Search for the cell housing the specified text and yield its [X, Y] center coordinate. 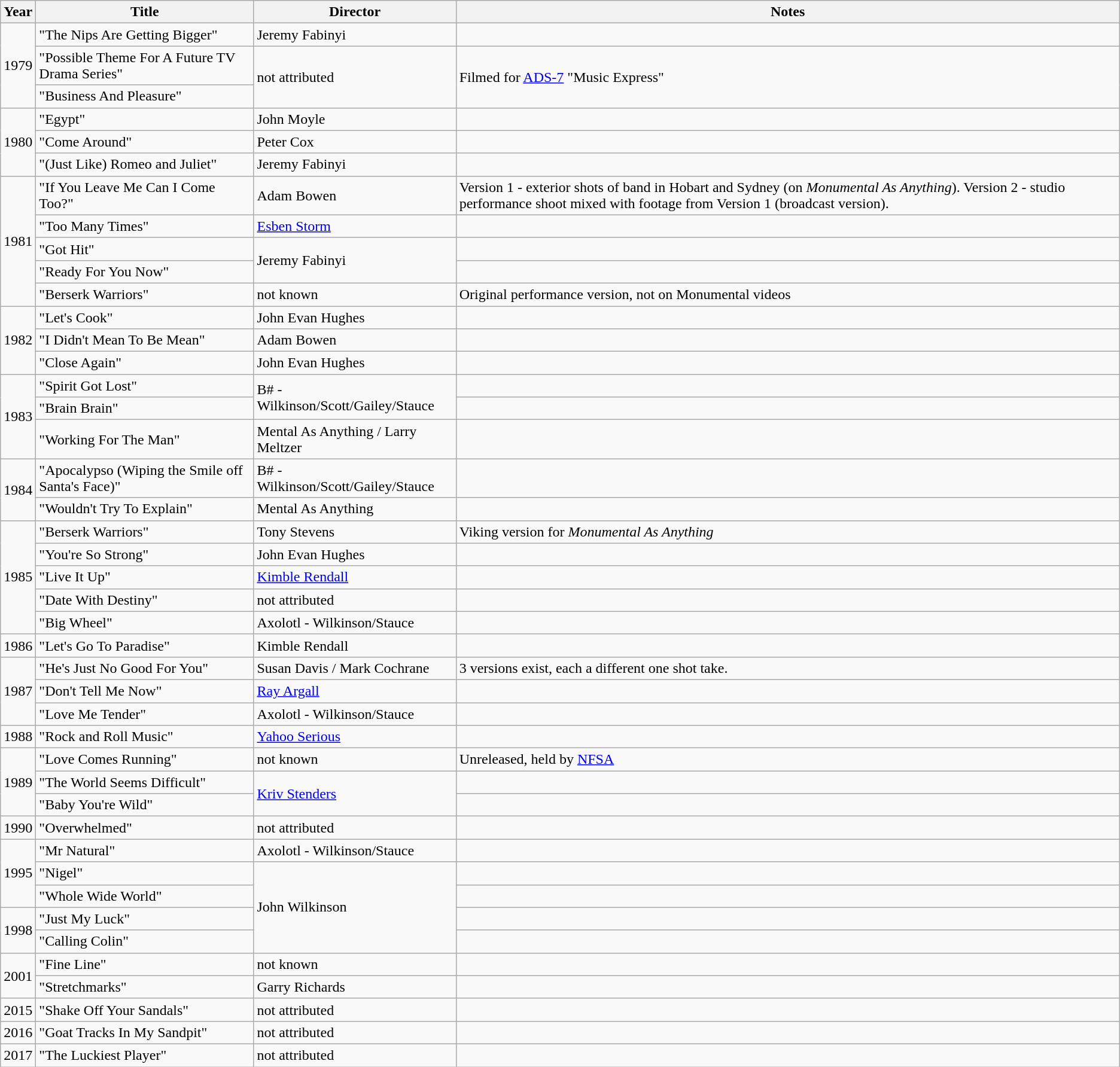
"Ready For You Now" [145, 272]
Director [355, 12]
"Let's Go To Paradise" [145, 645]
1984 [18, 489]
"Love Me Tender" [145, 714]
"Love Comes Running" [145, 760]
"Spirit Got Lost" [145, 386]
1990 [18, 828]
Kriv Stenders [355, 794]
1988 [18, 737]
Mental As Anything / Larry Meltzer [355, 439]
"Big Wheel" [145, 623]
Filmed for ADS-7 "Music Express" [787, 77]
1985 [18, 577]
2016 [18, 1032]
Esben Storm [355, 226]
"He's Just No Good For You" [145, 668]
1987 [18, 691]
Unreleased, held by NFSA [787, 760]
"Let's Cook" [145, 318]
"Shake Off Your Sandals" [145, 1010]
"Come Around" [145, 142]
"Mr Natural" [145, 850]
"Goat Tracks In My Sandpit" [145, 1032]
2015 [18, 1010]
"Too Many Times" [145, 226]
"Live It Up" [145, 577]
1989 [18, 782]
1981 [18, 240]
"Possible Theme For A Future TV Drama Series" [145, 66]
"(Just Like) Romeo and Juliet" [145, 164]
"The Nips Are Getting Bigger" [145, 35]
"Rock and Roll Music" [145, 737]
John Moyle [355, 119]
2001 [18, 975]
Notes [787, 12]
"Stretchmarks" [145, 987]
Susan Davis / Mark Cochrane [355, 668]
"Overwhelmed" [145, 828]
"Calling Colin" [145, 941]
1998 [18, 930]
Mental As Anything [355, 509]
Viking version for Monumental As Anything [787, 532]
"Apocalypso (Wiping the Smile off Santa's Face)" [145, 478]
"Don't Tell Me Now" [145, 691]
"I Didn't Mean To Be Mean" [145, 340]
"The Luckiest Player" [145, 1055]
"Working For The Man" [145, 439]
Ray Argall [355, 691]
"Egypt" [145, 119]
"Business And Pleasure" [145, 96]
John Wilkinson [355, 907]
3 versions exist, each a different one shot take. [787, 668]
"Nigel" [145, 873]
"Whole Wide World" [145, 896]
"Brain Brain" [145, 408]
2017 [18, 1055]
1986 [18, 645]
"Close Again" [145, 363]
1983 [18, 416]
1980 [18, 142]
"If You Leave Me Can I Come Too?" [145, 195]
1995 [18, 873]
1982 [18, 340]
1979 [18, 66]
"Fine Line" [145, 964]
"You're So Strong" [145, 554]
Title [145, 12]
"Date With Destiny" [145, 600]
Yahoo Serious [355, 737]
Peter Cox [355, 142]
"Just My Luck" [145, 919]
"Got Hit" [145, 249]
"Baby You're Wild" [145, 805]
Garry Richards [355, 987]
"Wouldn't Try To Explain" [145, 509]
Original performance version, not on Monumental videos [787, 294]
Year [18, 12]
Tony Stevens [355, 532]
"The World Seems Difficult" [145, 782]
